Detect which cell encompasses the target text, then output its (X, Y) center coordinate. 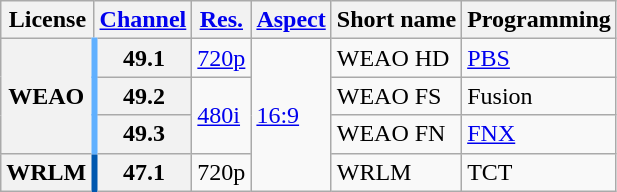
WEAO FS (396, 96)
Fusion (540, 96)
47.1 (143, 172)
WEAO FN (396, 134)
480i (222, 115)
TCT (540, 172)
PBS (540, 58)
WEAO (48, 96)
Channel (143, 20)
Programming (540, 20)
Aspect (291, 20)
Short name (396, 20)
Res. (222, 20)
49.1 (143, 58)
FNX (540, 134)
License (48, 20)
49.3 (143, 134)
WEAO HD (396, 58)
49.2 (143, 96)
16:9 (291, 115)
